Return the [X, Y] coordinate for the center point of the cell that contains the specified text.  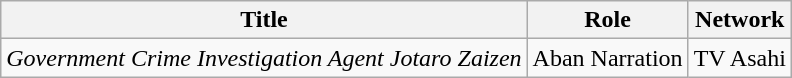
Government Crime Investigation Agent Jotaro Zaizen [264, 58]
Title [264, 20]
Aban Narration [608, 58]
Role [608, 20]
Network [740, 20]
TV Asahi [740, 58]
